Return [x, y] of the center of cell containing provided text 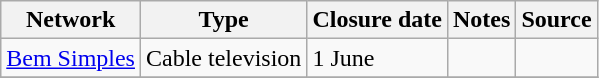
Cable television [223, 58]
1 June [378, 58]
Notes [481, 20]
Source [556, 20]
Type [223, 20]
Network [71, 20]
Closure date [378, 20]
Bem Simples [71, 58]
